Scan for the cell matching the given text and deliver its (X, Y) coordinate at center. 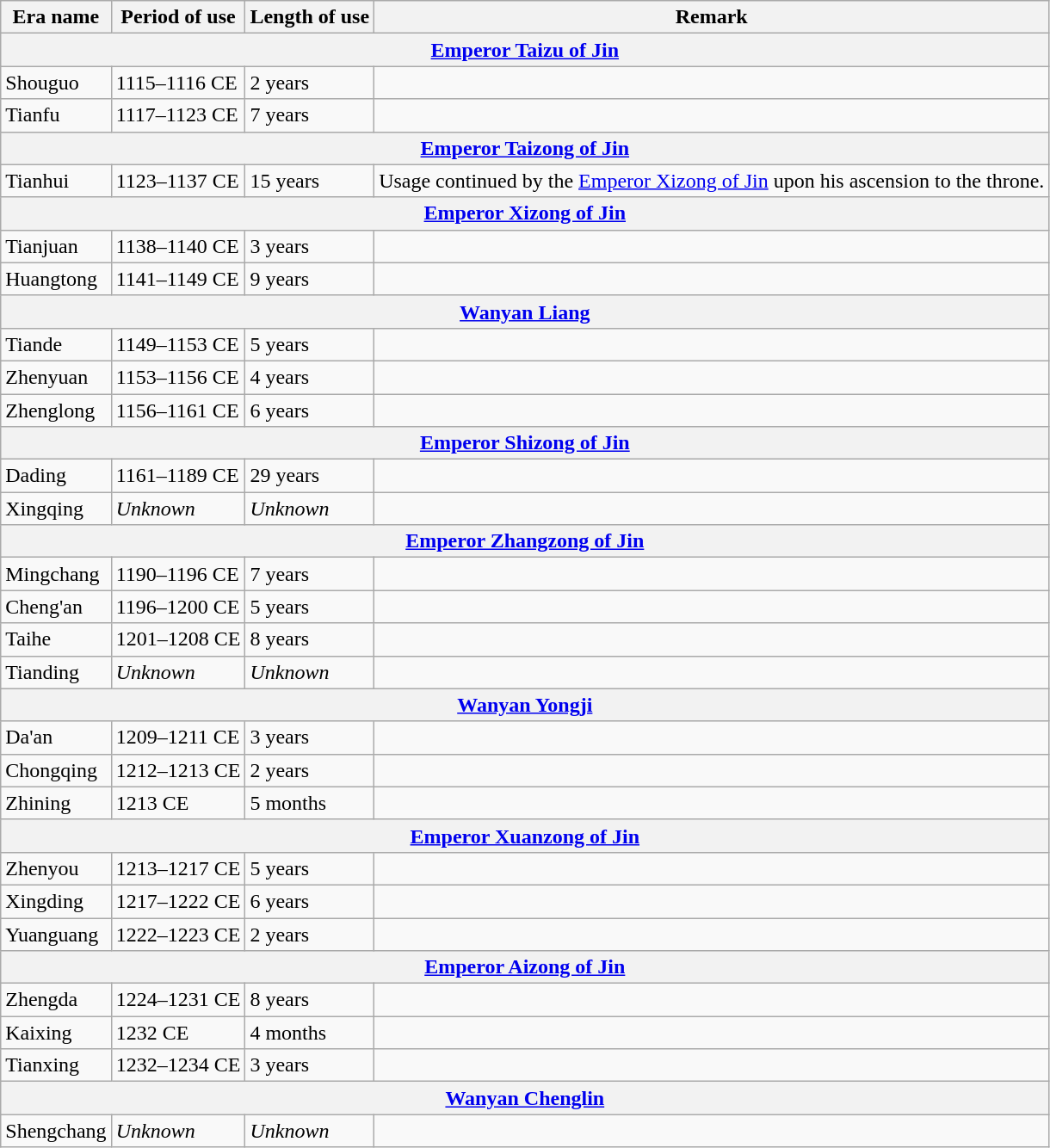
Taihe (56, 639)
Tianjuan (56, 246)
Tianxing (56, 1065)
4 months (310, 1033)
Emperor Taizu of Jin (525, 50)
Emperor Zhangzong of Jin (525, 541)
Emperor Xizong of Jin (525, 213)
Zhenyuan (56, 377)
Zhengda (56, 1000)
15 years (310, 181)
Shengchang (56, 1131)
1138–1140 CE (178, 246)
29 years (310, 476)
Zhenyou (56, 868)
Wanyan Chenglin (525, 1098)
1224–1231 CE (178, 1000)
5 months (310, 803)
Kaixing (56, 1033)
Tianfu (56, 115)
Wanyan Liang (525, 312)
1232–1234 CE (178, 1065)
1190–1196 CE (178, 574)
Emperor Aizong of Jin (525, 967)
Xingqing (56, 509)
Xingding (56, 901)
Era name (56, 17)
Tiande (56, 344)
Huangtong (56, 279)
Zhenglong (56, 410)
Tianhui (56, 181)
Yuanguang (56, 934)
1232 CE (178, 1033)
Wanyan Yongji (525, 705)
1153–1156 CE (178, 377)
1123–1137 CE (178, 181)
Mingchang (56, 574)
Emperor Shizong of Jin (525, 443)
1156–1161 CE (178, 410)
1213–1217 CE (178, 868)
1209–1211 CE (178, 738)
Da'an (56, 738)
1161–1189 CE (178, 476)
1115–1116 CE (178, 83)
1141–1149 CE (178, 279)
1117–1123 CE (178, 115)
Emperor Taizong of Jin (525, 148)
Length of use (310, 17)
Chongqing (56, 770)
1212–1213 CE (178, 770)
1149–1153 CE (178, 344)
Zhining (56, 803)
9 years (310, 279)
Shouguo (56, 83)
Usage continued by the Emperor Xizong of Jin upon his ascension to the throne. (712, 181)
Emperor Xuanzong of Jin (525, 836)
Cheng'an (56, 607)
Period of use (178, 17)
Tianding (56, 672)
1201–1208 CE (178, 639)
1222–1223 CE (178, 934)
Dading (56, 476)
Remark (712, 17)
4 years (310, 377)
1213 CE (178, 803)
1217–1222 CE (178, 901)
1196–1200 CE (178, 607)
